Search for the cell housing the specified text and yield its [x, y] center coordinate. 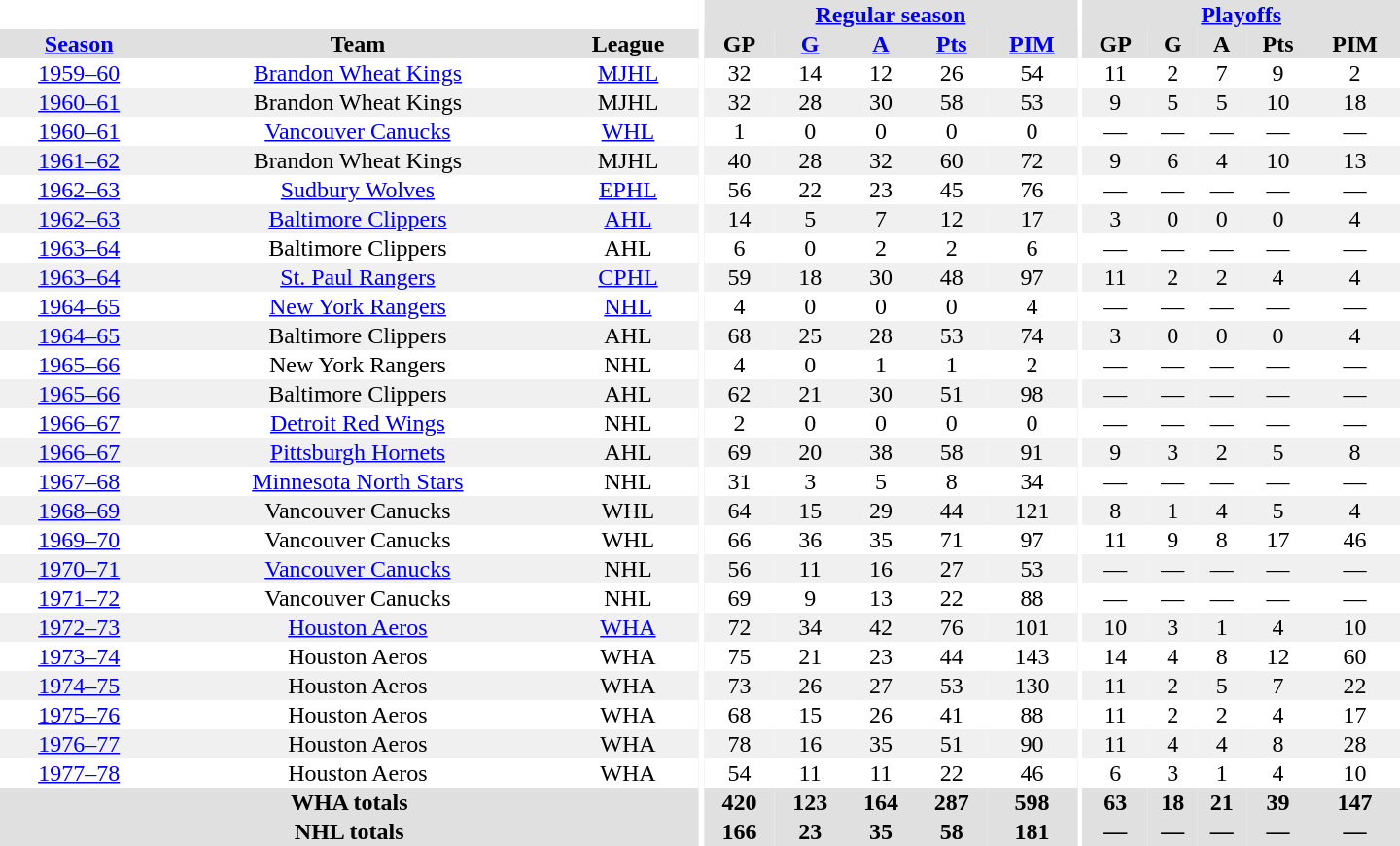
Team [358, 44]
1961–62 [79, 160]
164 [881, 802]
40 [739, 160]
63 [1115, 802]
420 [739, 802]
20 [811, 452]
Sudbury Wolves [358, 190]
1971–72 [79, 598]
42 [881, 627]
181 [1032, 831]
166 [739, 831]
1970–71 [79, 569]
101 [1032, 627]
Playoffs [1241, 15]
130 [1032, 686]
287 [951, 802]
73 [739, 686]
1974–75 [79, 686]
CPHL [628, 277]
74 [1032, 335]
NHL totals [349, 831]
1969–70 [79, 540]
1975–76 [79, 715]
25 [811, 335]
121 [1032, 511]
38 [881, 452]
62 [739, 394]
EPHL [628, 190]
39 [1277, 802]
75 [739, 656]
1977–78 [79, 773]
1976–77 [79, 744]
41 [951, 715]
91 [1032, 452]
147 [1355, 802]
123 [811, 802]
Regular season [891, 15]
1973–74 [79, 656]
59 [739, 277]
143 [1032, 656]
St. Paul Rangers [358, 277]
598 [1032, 802]
Minnesota North Stars [358, 481]
1959–60 [79, 73]
Season [79, 44]
78 [739, 744]
League [628, 44]
48 [951, 277]
1968–69 [79, 511]
1972–73 [79, 627]
98 [1032, 394]
36 [811, 540]
71 [951, 540]
45 [951, 190]
31 [739, 481]
29 [881, 511]
Detroit Red Wings [358, 423]
66 [739, 540]
1967–68 [79, 481]
90 [1032, 744]
Pittsburgh Hornets [358, 452]
64 [739, 511]
WHA totals [349, 802]
